Capture the cell that displays the provided text and extract its (X, Y) central coordinate. 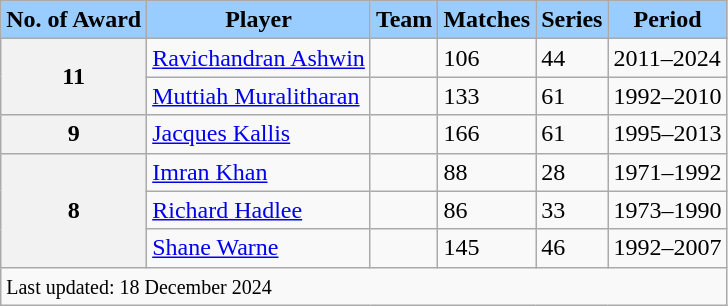
2011–2024 (668, 58)
9 (74, 134)
106 (487, 58)
1995–2013 (668, 134)
166 (487, 134)
88 (487, 172)
Shane Warne (259, 248)
Player (259, 20)
Team (404, 20)
11 (74, 77)
Richard Hadlee (259, 210)
Last updated: 18 December 2024 (364, 286)
Imran Khan (259, 172)
145 (487, 248)
Muttiah Muralitharan (259, 96)
1973–1990 (668, 210)
46 (572, 248)
44 (572, 58)
33 (572, 210)
Series (572, 20)
1971–1992 (668, 172)
133 (487, 96)
No. of Award (74, 20)
Matches (487, 20)
1992–2007 (668, 248)
28 (572, 172)
Jacques Kallis (259, 134)
1992–2010 (668, 96)
86 (487, 210)
8 (74, 210)
Period (668, 20)
Ravichandran Ashwin (259, 58)
